Find where the given text appears and provide that cell's center as [x, y] coordinate. 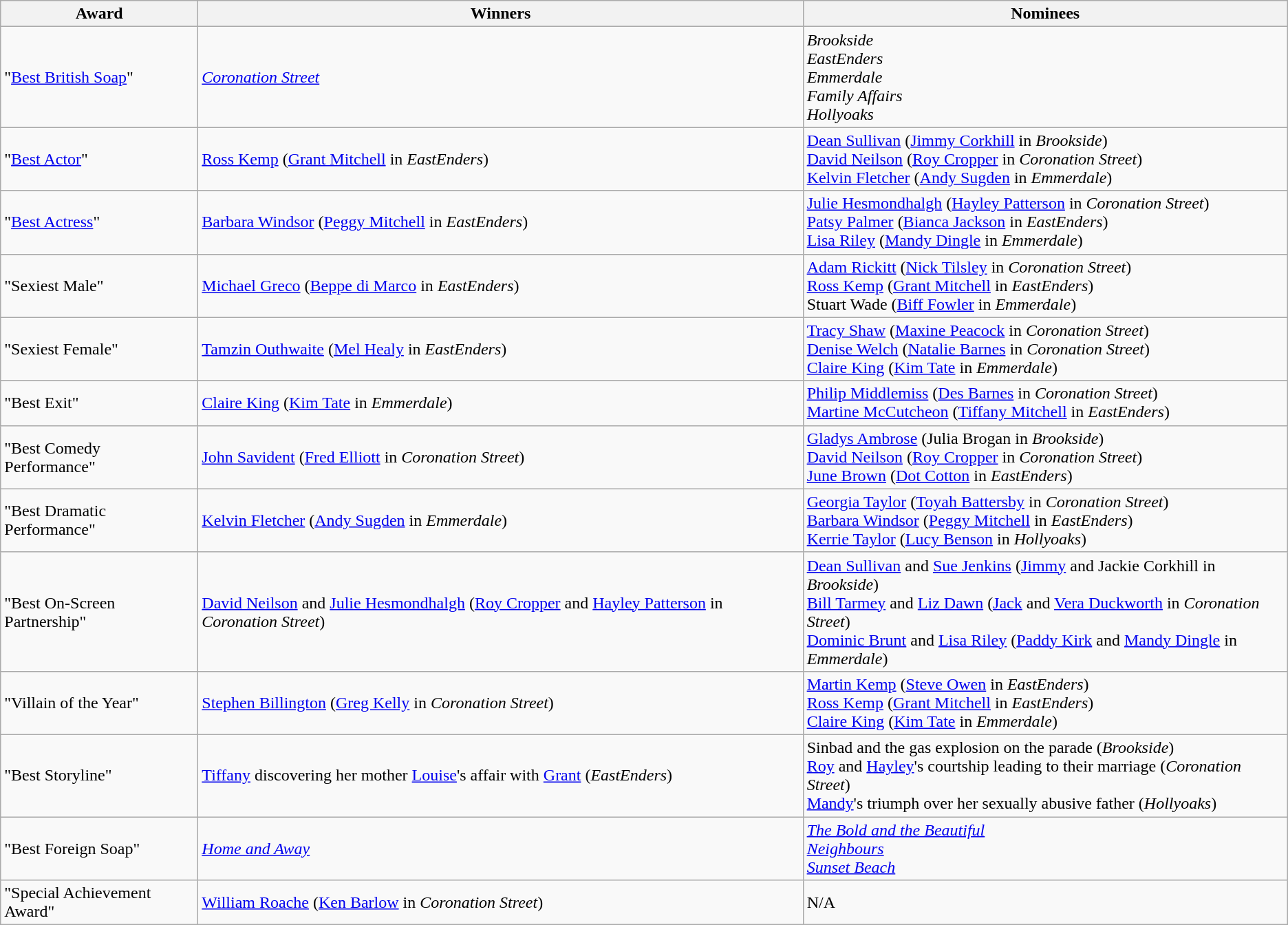
Tracy Shaw (Maxine Peacock in Coronation Street)Denise Welch (Natalie Barnes in Coronation Street)Claire King (Kim Tate in Emmerdale) [1045, 349]
"Best Storyline" [99, 775]
Adam Rickitt (Nick Tilsley in Coronation Street)Ross Kemp (Grant Mitchell in EastEnders)Stuart Wade (Biff Fowler in Emmerdale) [1045, 286]
"Best Actor" [99, 159]
N/A [1045, 903]
Martin Kemp (Steve Owen in EastEnders)Ross Kemp (Grant Mitchell in EastEnders)Claire King (Kim Tate in Emmerdale) [1045, 703]
Coronation Street [501, 77]
Tamzin Outhwaite (Mel Healy in EastEnders) [501, 349]
Barbara Windsor (Peggy Mitchell in EastEnders) [501, 222]
Michael Greco (Beppe di Marco in EastEnders) [501, 286]
"Best Comedy Performance" [99, 457]
Winners [501, 14]
BrooksideEastEndersEmmerdaleFamily AffairsHollyoaks [1045, 77]
"Best Actress" [99, 222]
"Best Exit" [99, 403]
"Best Dramatic Performance" [99, 520]
Dean Sullivan (Jimmy Corkhill in Brookside)David Neilson (Roy Cropper in Coronation Street)Kelvin Fletcher (Andy Sugden in Emmerdale) [1045, 159]
Award [99, 14]
Philip Middlemiss (Des Barnes in Coronation Street)Martine McCutcheon (Tiffany Mitchell in EastEnders) [1045, 403]
Kelvin Fletcher (Andy Sugden in Emmerdale) [501, 520]
Stephen Billington (Greg Kelly in Coronation Street) [501, 703]
Home and Away [501, 848]
"Best On-Screen Partnership" [99, 611]
Georgia Taylor (Toyah Battersby in Coronation Street)Barbara Windsor (Peggy Mitchell in EastEnders)Kerrie Taylor (Lucy Benson in Hollyoaks) [1045, 520]
Nominees [1045, 14]
"Best British Soap" [99, 77]
The Bold and the Beautiful NeighboursSunset Beach [1045, 848]
"Villain of the Year" [99, 703]
"Sexiest Female" [99, 349]
John Savident (Fred Elliott in Coronation Street) [501, 457]
William Roache (Ken Barlow in Coronation Street) [501, 903]
Gladys Ambrose (Julia Brogan in Brookside)David Neilson (Roy Cropper in Coronation Street)June Brown (Dot Cotton in EastEnders) [1045, 457]
"Special Achievement Award" [99, 903]
Tiffany discovering her mother Louise's affair with Grant (EastEnders) [501, 775]
Julie Hesmondhalgh (Hayley Patterson in Coronation Street)Patsy Palmer (Bianca Jackson in EastEnders)Lisa Riley (Mandy Dingle in Emmerdale) [1045, 222]
Ross Kemp (Grant Mitchell in EastEnders) [501, 159]
David Neilson and Julie Hesmondhalgh (Roy Cropper and Hayley Patterson in Coronation Street) [501, 611]
"Best Foreign Soap" [99, 848]
"Sexiest Male" [99, 286]
Claire King (Kim Tate in Emmerdale) [501, 403]
